Locate the cell with the specified text and output its [x, y] center coordinate. 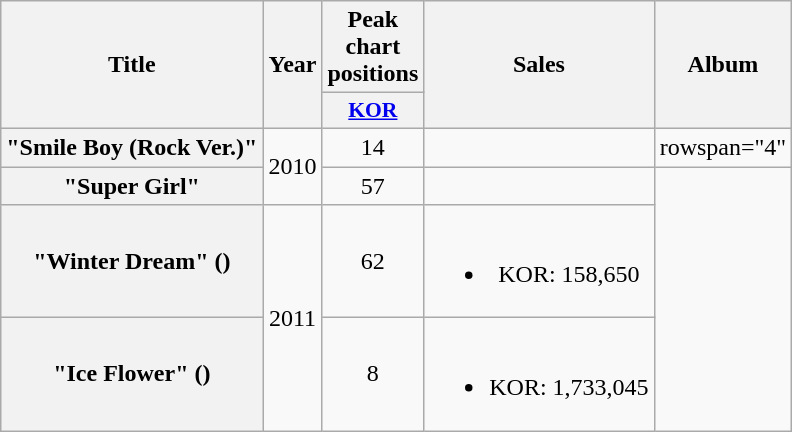
2010 [292, 166]
KOR: 1,733,045 [539, 374]
"Smile Boy (Rock Ver.)" [132, 147]
8 [373, 374]
14 [373, 147]
KOR: 158,650 [539, 262]
2011 [292, 318]
Album [723, 65]
"Winter Dream" () [132, 262]
62 [373, 262]
"Ice Flower" () [132, 374]
57 [373, 185]
Title [132, 65]
"Super Girl" [132, 185]
KOR [373, 111]
Sales [539, 65]
Peak chart positions [373, 47]
rowspan="4" [723, 147]
Year [292, 65]
